Search for the cell housing the specified text and yield its (X, Y) center coordinate. 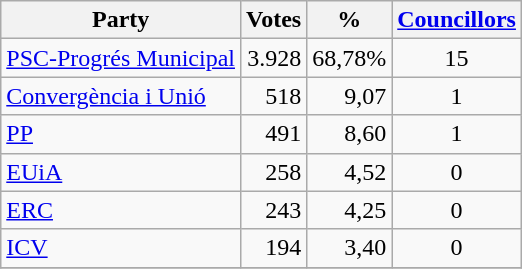
4,52 (350, 172)
68,78% (350, 58)
8,60 (350, 134)
Votes (273, 20)
Councillors (457, 20)
243 (273, 210)
ERC (121, 210)
15 (457, 58)
PSC-Progrés Municipal (121, 58)
3.928 (273, 58)
258 (273, 172)
EUiA (121, 172)
Convergència i Unió (121, 96)
3,40 (350, 248)
% (350, 20)
491 (273, 134)
4,25 (350, 210)
PP (121, 134)
518 (273, 96)
Party (121, 20)
194 (273, 248)
ICV (121, 248)
9,07 (350, 96)
